Return the [X, Y] coordinate for the center point of the cell that contains the specified text.  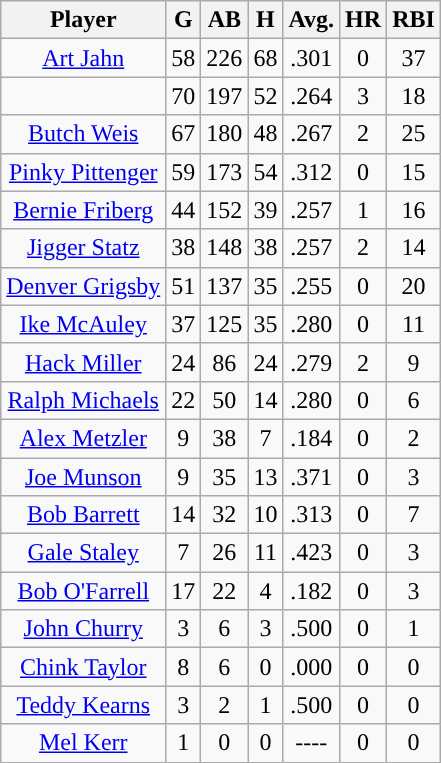
18 [414, 96]
54 [266, 172]
Denver Grigsby [84, 286]
Bob O'Farrell [84, 591]
173 [224, 172]
Ralph Michaels [84, 400]
16 [414, 210]
.423 [312, 553]
15 [414, 172]
Jigger Statz [84, 248]
125 [224, 324]
20 [414, 286]
Bob Barrett [84, 515]
Gale Staley [84, 553]
67 [184, 134]
39 [266, 210]
Mel Kerr [84, 743]
48 [266, 134]
RBI [414, 20]
68 [266, 58]
4 [266, 591]
58 [184, 58]
26 [224, 553]
226 [224, 58]
10 [266, 515]
.255 [312, 286]
Ike McAuley [84, 324]
Player [84, 20]
Joe Munson [84, 477]
180 [224, 134]
137 [224, 286]
50 [224, 400]
86 [224, 362]
17 [184, 591]
13 [266, 477]
152 [224, 210]
John Churry [84, 629]
Butch Weis [84, 134]
Hack Miller [84, 362]
.279 [312, 362]
Bernie Friberg [84, 210]
Avg. [312, 20]
HR [364, 20]
Pinky Pittenger [84, 172]
.182 [312, 591]
.000 [312, 667]
.301 [312, 58]
.313 [312, 515]
197 [224, 96]
32 [224, 515]
.184 [312, 438]
.371 [312, 477]
52 [266, 96]
8 [184, 667]
51 [184, 286]
25 [414, 134]
Teddy Kearns [84, 705]
AB [224, 20]
G [184, 20]
Chink Taylor [84, 667]
148 [224, 248]
70 [184, 96]
---- [312, 743]
59 [184, 172]
44 [184, 210]
.267 [312, 134]
.312 [312, 172]
.264 [312, 96]
H [266, 20]
Art Jahn [84, 58]
Alex Metzler [84, 438]
